For the text-containing cell, return its midpoint in [x, y] coordinate format. 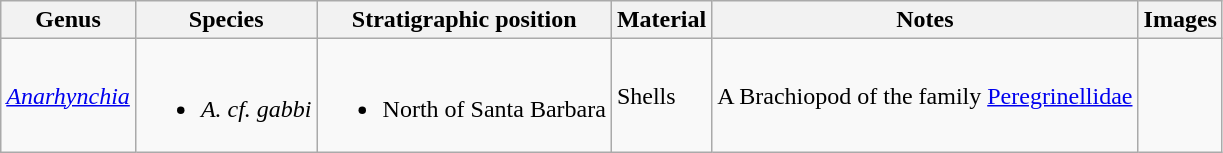
Genus [68, 20]
Material [661, 20]
Images [1180, 20]
North of Santa Barbara [464, 96]
A Brachiopod of the family Peregrinellidae [925, 96]
Anarhynchia [68, 96]
Species [226, 20]
Shells [661, 96]
Stratigraphic position [464, 20]
Notes [925, 20]
A. cf. gabbi [226, 96]
